Capture the cell that displays the provided text and extract its [x, y] central coordinate. 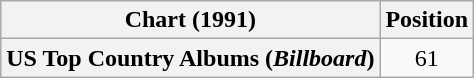
61 [427, 58]
Position [427, 20]
US Top Country Albums (Billboard) [190, 58]
Chart (1991) [190, 20]
